Return [X, Y] of the center of cell containing provided text 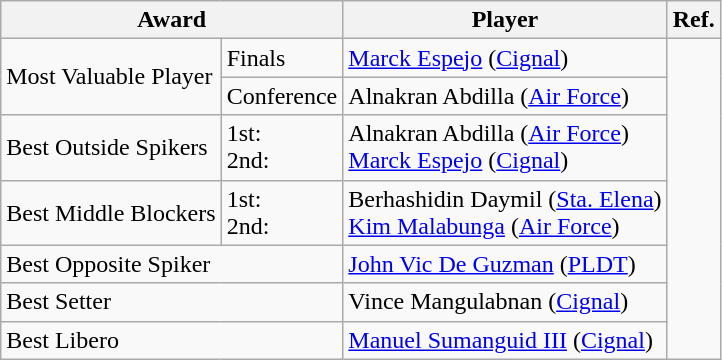
Best Opposite Spiker [172, 264]
Alnakran Abdilla (Air Force)Marck Espejo (Cignal) [505, 148]
Marck Espejo (Cignal) [505, 58]
Best Outside Spikers [111, 148]
Best Libero [172, 340]
Manuel Sumanguid III (Cignal) [505, 340]
Conference [282, 96]
Best Setter [172, 302]
Finals [282, 58]
Award [172, 20]
John Vic De Guzman (PLDT) [505, 264]
Most Valuable Player [111, 77]
Berhashidin Daymil (Sta. Elena)Kim Malabunga (Air Force) [505, 212]
Alnakran Abdilla (Air Force) [505, 96]
Best Middle Blockers [111, 212]
Vince Mangulabnan (Cignal) [505, 302]
Player [505, 20]
Ref. [694, 20]
